Search for the cell housing the specified text and yield its [x, y] center coordinate. 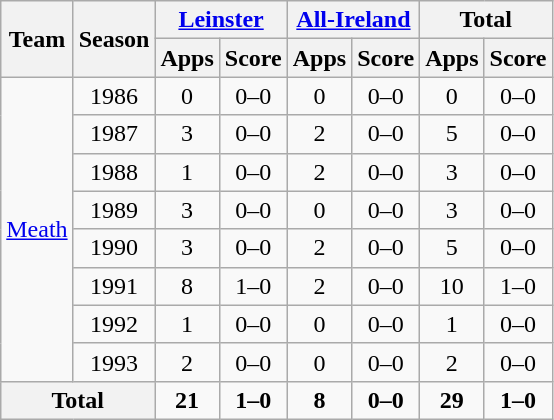
10 [452, 286]
1992 [114, 324]
1987 [114, 134]
Leinster [221, 20]
Season [114, 39]
All-Ireland [353, 20]
1988 [114, 172]
1993 [114, 362]
1990 [114, 248]
1986 [114, 96]
1991 [114, 286]
21 [187, 400]
1989 [114, 210]
Team [37, 39]
Meath [37, 229]
29 [452, 400]
